Identify which cell holds the provided text, then report its (X, Y) central coordinate. 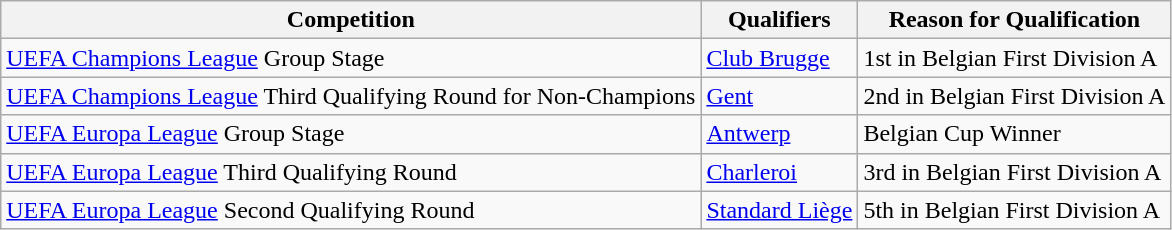
UEFA Europa League Group Stage (351, 134)
Standard Liège (780, 210)
Club Brugge (780, 58)
Charleroi (780, 172)
Qualifiers (780, 20)
Reason for Qualification (1014, 20)
Gent (780, 96)
UEFA Champions League Group Stage (351, 58)
2nd in Belgian First Division A (1014, 96)
3rd in Belgian First Division A (1014, 172)
UEFA Champions League Third Qualifying Round for Non-Champions (351, 96)
UEFA Europa League Second Qualifying Round (351, 210)
1st in Belgian First Division A (1014, 58)
Belgian Cup Winner (1014, 134)
Antwerp (780, 134)
UEFA Europa League Third Qualifying Round (351, 172)
Competition (351, 20)
5th in Belgian First Division A (1014, 210)
